Provide the (x, y) coordinate of the cell's center where the given text is located.  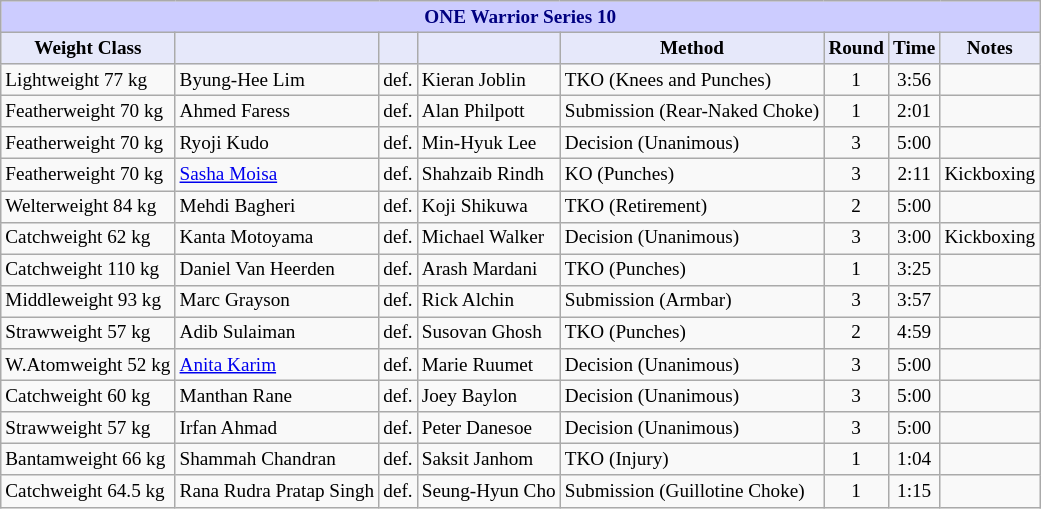
Ahmed Faress (277, 111)
Min-Hyuk Lee (488, 143)
Joey Baylon (488, 396)
Welterweight 84 kg (88, 206)
Marie Ruumet (488, 365)
1:04 (914, 460)
2:01 (914, 111)
Rick Alchin (488, 301)
Kanta Motoyama (277, 238)
Catchweight 60 kg (88, 396)
Manthan Rane (277, 396)
Marc Grayson (277, 301)
Arash Mardani (488, 270)
ONE Warrior Series 10 (520, 17)
3:56 (914, 80)
Submission (Rear-Naked Choke) (692, 111)
TKO (Knees and Punches) (692, 80)
TKO (Injury) (692, 460)
Anita Karim (277, 365)
Shammah Chandran (277, 460)
3:00 (914, 238)
Bantamweight 66 kg (88, 460)
3:57 (914, 301)
Lightweight 77 kg (88, 80)
Submission (Armbar) (692, 301)
Submission (Guillotine Choke) (692, 491)
Method (692, 48)
Susovan Ghosh (488, 333)
Mehdi Bagheri (277, 206)
Michael Walker (488, 238)
Seung-Hyun Cho (488, 491)
Ryoji Kudo (277, 143)
Koji Shikuwa (488, 206)
Adib Sulaiman (277, 333)
TKO (Retirement) (692, 206)
Daniel Van Heerden (277, 270)
Time (914, 48)
Irfan Ahmad (277, 428)
Notes (990, 48)
Byung-Hee Lim (277, 80)
Catchweight 62 kg (88, 238)
Sasha Moisa (277, 175)
W.Atomweight 52 kg (88, 365)
Kieran Joblin (488, 80)
Middleweight 93 kg (88, 301)
Catchweight 110 kg (88, 270)
Alan Philpott (488, 111)
Catchweight 64.5 kg (88, 491)
Rana Rudra Pratap Singh (277, 491)
2:11 (914, 175)
4:59 (914, 333)
Weight Class (88, 48)
Peter Danesoe (488, 428)
Shahzaib Rindh (488, 175)
Round (856, 48)
3:25 (914, 270)
1:15 (914, 491)
Saksit Janhom (488, 460)
KO (Punches) (692, 175)
